Find where the given text appears and provide that cell's center as (x, y) coordinate. 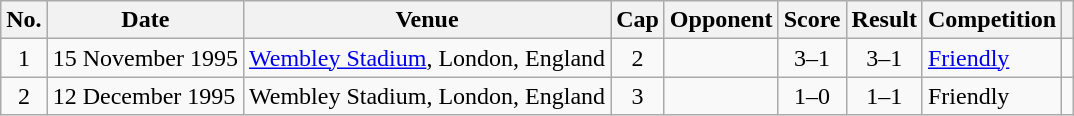
Cap (638, 20)
Date (145, 20)
No. (24, 20)
1–0 (812, 96)
Competition (992, 20)
Venue (428, 20)
Result (884, 20)
Opponent (721, 20)
12 December 1995 (145, 96)
3 (638, 96)
15 November 1995 (145, 58)
1 (24, 58)
1–1 (884, 96)
Score (812, 20)
